Locate the cell with the specified text and output its [X, Y] center coordinate. 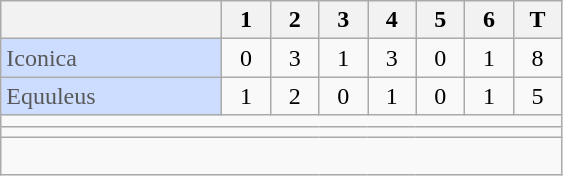
4 [392, 20]
Iconica [112, 58]
6 [490, 20]
8 [538, 58]
T [538, 20]
Equuleus [112, 96]
